Detect which cell encompasses the target text, then output its [x, y] center coordinate. 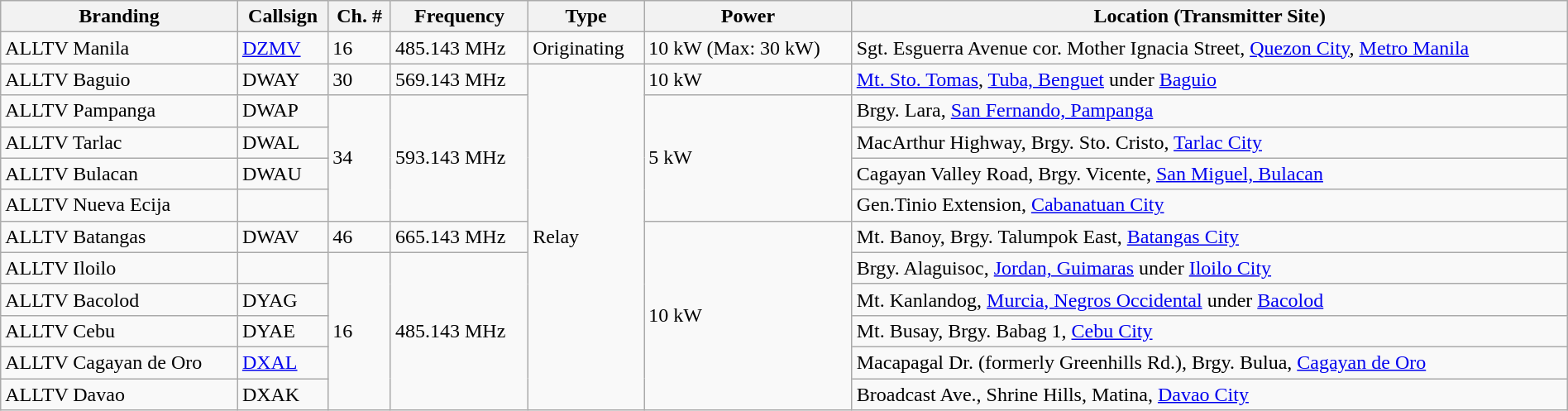
ALLTV Nueva Ecija [119, 205]
34 [360, 158]
Frequency [459, 17]
10 kW (Max: 30 kW) [748, 48]
ALLTV Bacolod [119, 299]
Type [586, 17]
ALLTV Baguio [119, 79]
ALLTV Davao [119, 394]
5 kW [748, 158]
DWAY [283, 79]
Mt. Banoy, Brgy. Talumpok East, Batangas City [1209, 237]
665.143 MHz [459, 237]
DWAV [283, 237]
Relay [586, 237]
Callsign [283, 17]
Gen.Tinio Extension, Cabanatuan City [1209, 205]
Location (Transmitter Site) [1209, 17]
Mt. Sto. Tomas, Tuba, Benguet under Baguio [1209, 79]
DWAP [283, 111]
DZMV [283, 48]
569.143 MHz [459, 79]
MacArthur Highway, Brgy. Sto. Cristo, Tarlac City [1209, 142]
30 [360, 79]
Macapagal Dr. (formerly Greenhills Rd.), Brgy. Bulua, Cagayan de Oro [1209, 362]
46 [360, 237]
DWAL [283, 142]
593.143 MHz [459, 158]
DYAG [283, 299]
Mt. Kanlandog, Murcia, Negros Occidental under Bacolod [1209, 299]
ALLTV Manila [119, 48]
ALLTV Iloilo [119, 268]
Mt. Busay, Brgy. Babag 1, Cebu City [1209, 331]
Sgt. Esguerra Avenue cor. Mother Ignacia Street, Quezon City, Metro Manila [1209, 48]
Branding [119, 17]
ALLTV Tarlac [119, 142]
Originating [586, 48]
DYAE [283, 331]
ALLTV Cagayan de Oro [119, 362]
DXAL [283, 362]
ALLTV Pampanga [119, 111]
Brgy. Lara, San Fernando, Pampanga [1209, 111]
Broadcast Ave., Shrine Hills, Matina, Davao City [1209, 394]
Ch. # [360, 17]
Power [748, 17]
DWAU [283, 174]
ALLTV Batangas [119, 237]
Cagayan Valley Road, Brgy. Vicente, San Miguel, Bulacan [1209, 174]
ALLTV Cebu [119, 331]
ALLTV Bulacan [119, 174]
DXAK [283, 394]
Brgy. Alaguisoc, Jordan, Guimaras under Iloilo City [1209, 268]
